Output the (x, y) coordinate of the center of the cell containing the given text.  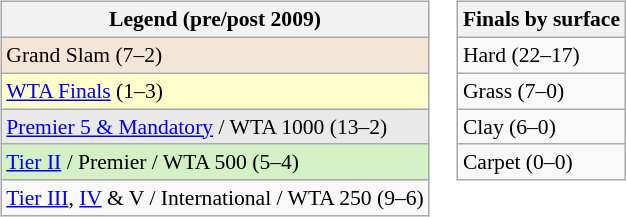
Legend (pre/post 2009) (215, 20)
Tier II / Premier / WTA 500 (5–4) (215, 162)
Grand Slam (7–2) (215, 55)
WTA Finals (1–3) (215, 91)
Carpet (0–0) (542, 162)
Premier 5 & Mandatory / WTA 1000 (13–2) (215, 127)
Grass (7–0) (542, 91)
Finals by surface (542, 20)
Tier III, IV & V / International / WTA 250 (9–6) (215, 198)
Clay (6–0) (542, 127)
Hard (22–17) (542, 55)
